Return [X, Y] of the center of cell containing provided text 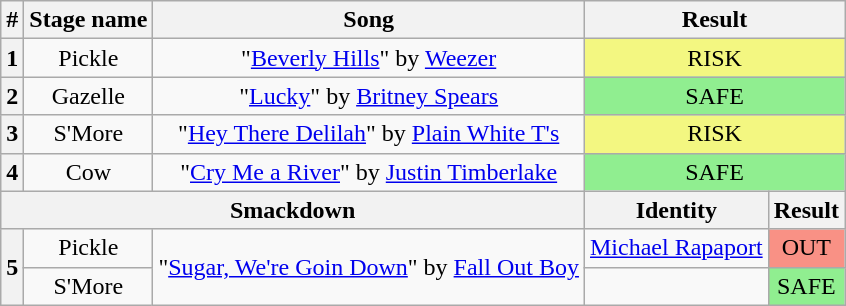
Stage name [88, 20]
Identity [676, 210]
1 [12, 58]
# [12, 20]
Gazelle [88, 96]
4 [12, 172]
5 [12, 267]
2 [12, 96]
"Sugar, We're Goin Down" by Fall Out Boy [369, 267]
Michael Rapaport [676, 248]
Smackdown [293, 210]
"Lucky" by Britney Spears [369, 96]
"Beverly Hills" by Weezer [369, 58]
OUT [806, 248]
Cow [88, 172]
"Cry Me a River" by Justin Timberlake [369, 172]
Song [369, 20]
"Hey There Delilah" by Plain White T's [369, 134]
3 [12, 134]
